Return (x, y) of the center of cell containing provided text 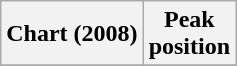
Chart (2008) (72, 34)
Peak position (189, 34)
